Capture the cell that displays the provided text and extract its (x, y) central coordinate. 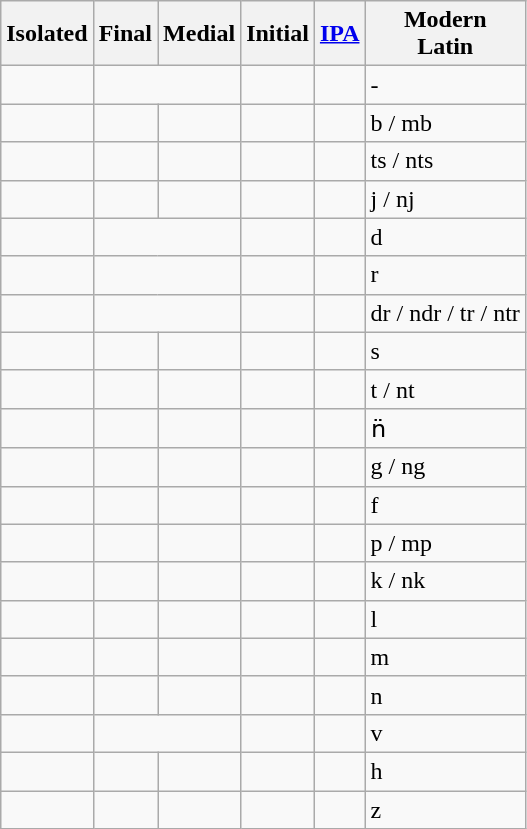
ModernLatin (445, 34)
Isolated (47, 34)
l (445, 619)
s (445, 351)
v (445, 733)
IPA (340, 34)
z (445, 809)
- (445, 85)
dr / ndr / tr / ntr (445, 313)
h (445, 771)
k / nk (445, 581)
ts / nts (445, 161)
Final (125, 34)
j / nj (445, 199)
Initial (278, 34)
b / mb (445, 123)
Medial (200, 34)
m (445, 657)
r (445, 275)
d (445, 237)
f (445, 505)
t / nt (445, 389)
p / mp (445, 543)
n̈ (445, 428)
g / ng (445, 467)
n (445, 695)
